Find where the given text appears and provide that cell's center as [x, y] coordinate. 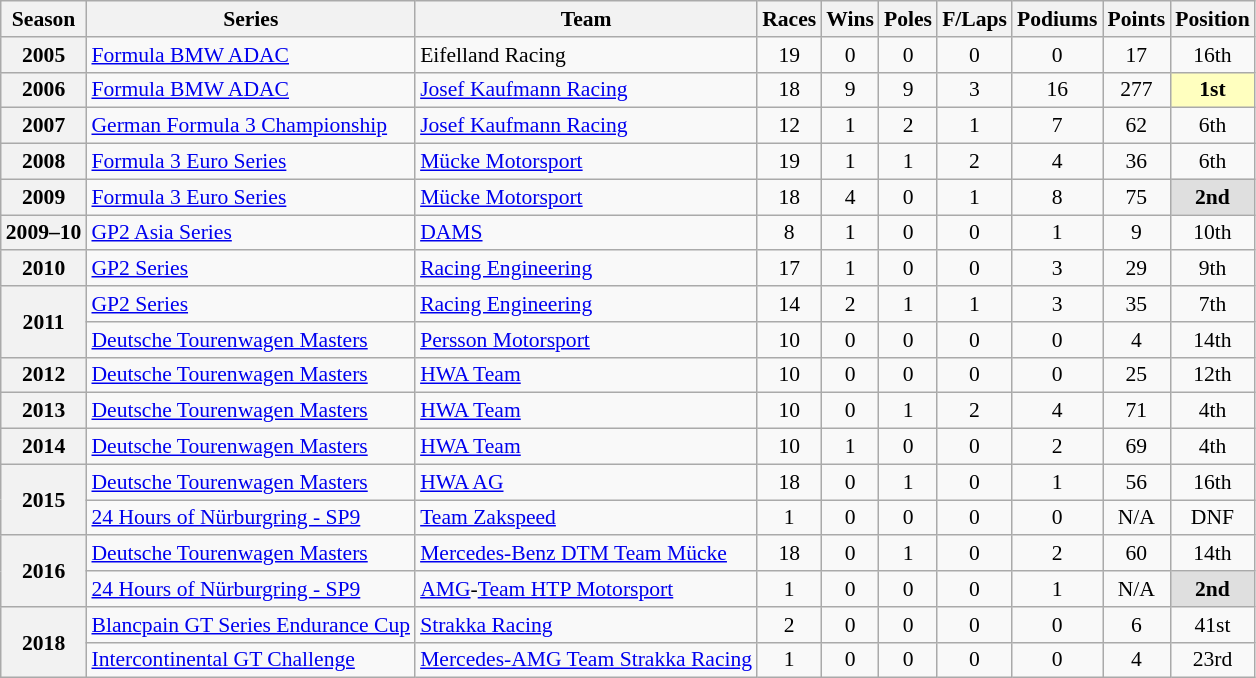
DAMS [586, 233]
2010 [44, 269]
Eifelland Racing [586, 55]
DNF [1212, 518]
12th [1212, 375]
75 [1136, 197]
Persson Motorsport [586, 340]
7 [1058, 126]
2005 [44, 55]
Blancpain GT Series Endurance Cup [250, 625]
14 [789, 304]
16 [1058, 90]
25 [1136, 375]
6 [1136, 625]
1st [1212, 90]
36 [1136, 162]
Mercedes-Benz DTM Team Mücke [586, 554]
23rd [1212, 660]
41st [1212, 625]
Wins [850, 19]
Poles [908, 19]
Team [586, 19]
Intercontinental GT Challenge [250, 660]
Team Zakspeed [586, 518]
2006 [44, 90]
69 [1136, 447]
10th [1212, 233]
2014 [44, 447]
Season [44, 19]
56 [1136, 482]
Strakka Racing [586, 625]
277 [1136, 90]
2008 [44, 162]
2007 [44, 126]
Series [250, 19]
Podiums [1058, 19]
2013 [44, 411]
GP2 Asia Series [250, 233]
Races [789, 19]
7th [1212, 304]
35 [1136, 304]
2015 [44, 500]
2009 [44, 197]
12 [789, 126]
Points [1136, 19]
62 [1136, 126]
F/Laps [974, 19]
2012 [44, 375]
60 [1136, 554]
71 [1136, 411]
HWA AG [586, 482]
German Formula 3 Championship [250, 126]
AMG-Team HTP Motorsport [586, 589]
Position [1212, 19]
2011 [44, 322]
2018 [44, 642]
9th [1212, 269]
2009–10 [44, 233]
2016 [44, 572]
29 [1136, 269]
Mercedes-AMG Team Strakka Racing [586, 660]
